Provide the [x, y] coordinate of the cell's center where the given text is located.  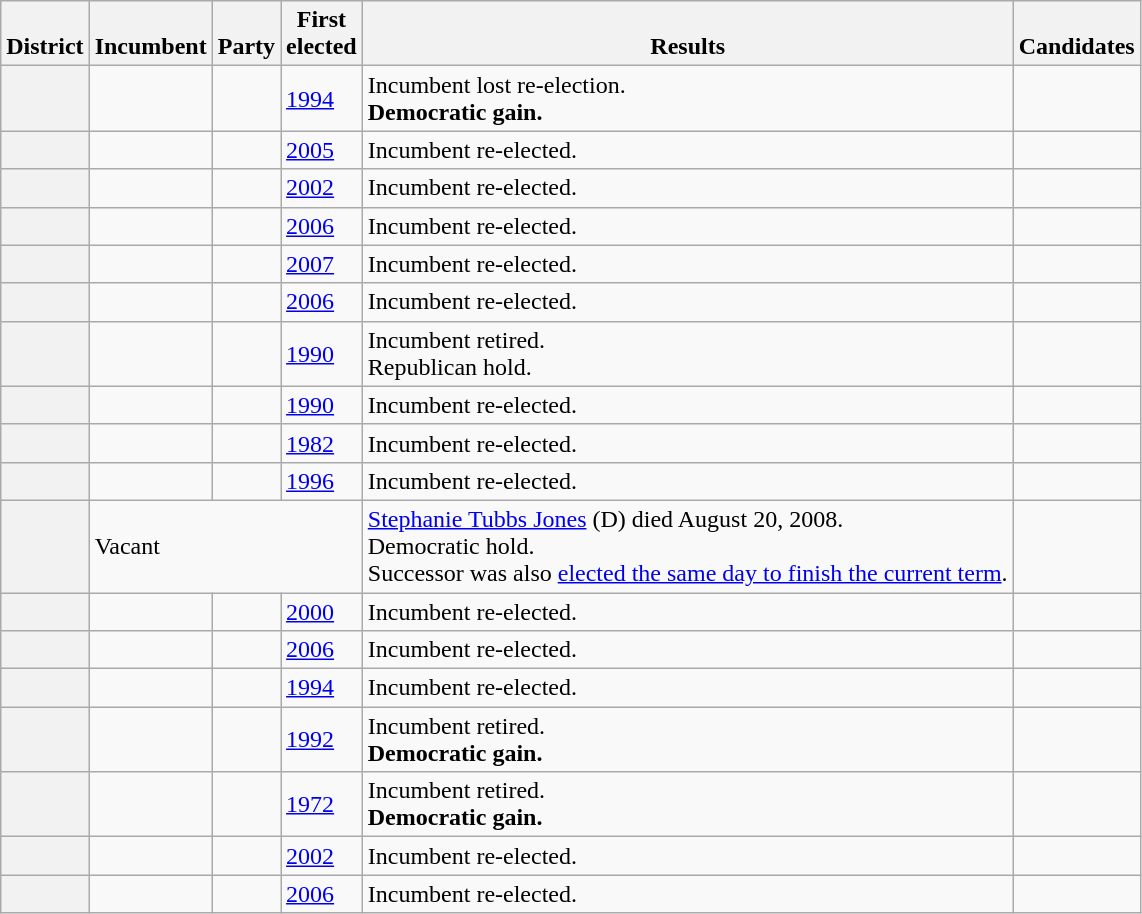
1992 [322, 740]
2000 [322, 611]
1972 [322, 804]
2007 [322, 264]
Candidates [1076, 34]
Party [246, 34]
Stephanie Tubbs Jones (D) died August 20, 2008.Democratic hold.Successor was also elected the same day to finish the current term. [688, 546]
Incumbent retired.Republican hold. [688, 354]
Incumbent [150, 34]
Incumbent lost re-election.Democratic gain. [688, 98]
Vacant [226, 546]
District [45, 34]
Firstelected [322, 34]
1996 [322, 481]
2005 [322, 150]
1982 [322, 443]
Results [688, 34]
